From the cell containing the given text, extract its center point as (x, y) coordinate. 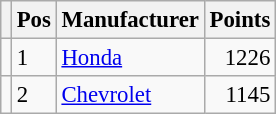
Honda (130, 58)
2 (34, 95)
Manufacturer (130, 20)
1 (34, 58)
Pos (34, 20)
1226 (240, 58)
1145 (240, 95)
Chevrolet (130, 95)
Points (240, 20)
